Provide the [x, y] coordinate of the cell's center where the given text is located.  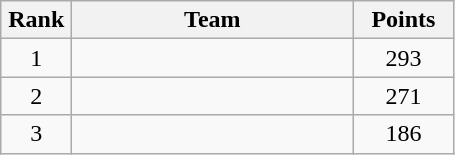
293 [404, 58]
Rank [36, 20]
186 [404, 134]
271 [404, 96]
3 [36, 134]
1 [36, 58]
2 [36, 96]
Team [212, 20]
Points [404, 20]
